Search for the cell housing the specified text and yield its (X, Y) center coordinate. 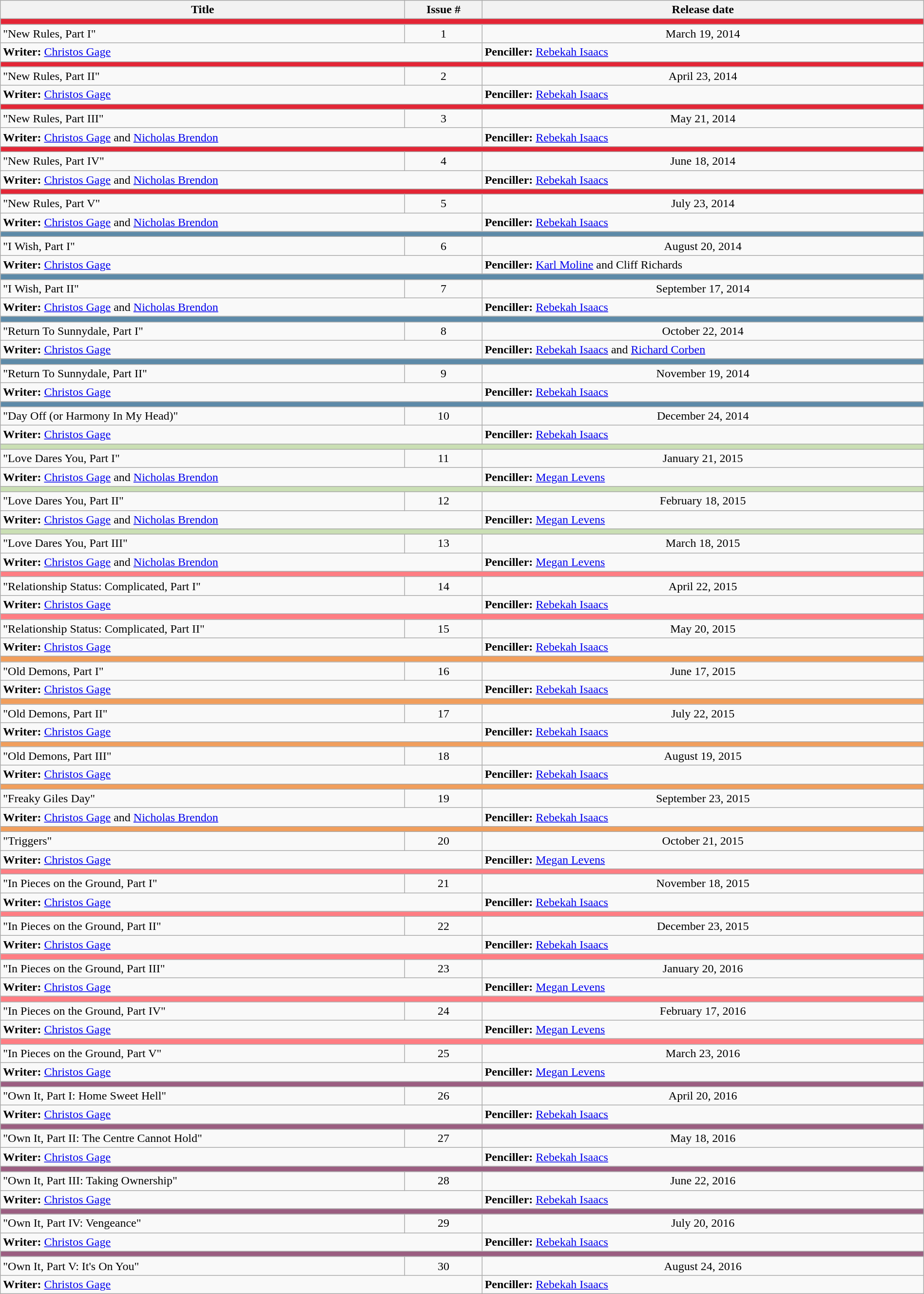
April 20, 2016 (703, 1096)
2 (443, 76)
February 18, 2015 (703, 501)
"New Rules, Part II" (203, 76)
7 (443, 289)
March 23, 2016 (703, 1053)
"Own It, Part III: Taking Ownership" (203, 1181)
"In Pieces on the Ground, Part II" (203, 926)
"New Rules, Part I" (203, 34)
17 (443, 714)
"New Rules, Part V" (203, 204)
1 (443, 34)
October 22, 2014 (703, 331)
16 (443, 671)
"New Rules, Part IV" (203, 161)
May 21, 2014 (703, 118)
December 24, 2014 (703, 416)
"In Pieces on the Ground, Part V" (203, 1053)
28 (443, 1181)
12 (443, 501)
"Triggers" (203, 841)
"Relationship Status: Complicated, Part I" (203, 586)
24 (443, 1011)
July 23, 2014 (703, 204)
April 23, 2014 (703, 76)
Penciller: Karl Moline and Cliff Richards (703, 265)
"Return To Sunnydale, Part II" (203, 373)
"Own It, Part I: Home Sweet Hell" (203, 1096)
"New Rules, Part III" (203, 118)
August 24, 2016 (703, 1266)
June 22, 2016 (703, 1181)
July 20, 2016 (703, 1223)
May 20, 2015 (703, 628)
6 (443, 246)
21 (443, 884)
23 (443, 968)
"In Pieces on the Ground, Part IV" (203, 1011)
"I Wish, Part II" (203, 289)
"In Pieces on the Ground, Part III" (203, 968)
3 (443, 118)
"Old Demons, Part II" (203, 714)
April 22, 2015 (703, 586)
Release date (703, 10)
September 23, 2015 (703, 798)
25 (443, 1053)
15 (443, 628)
"Day Off (or Harmony In My Head)" (203, 416)
26 (443, 1096)
May 18, 2016 (703, 1139)
November 19, 2014 (703, 373)
June 18, 2014 (703, 161)
"Old Demons, Part I" (203, 671)
August 20, 2014 (703, 246)
"Old Demons, Part III" (203, 756)
September 17, 2014 (703, 289)
"Relationship Status: Complicated, Part II" (203, 628)
March 19, 2014 (703, 34)
"I Wish, Part I" (203, 246)
Issue # (443, 10)
"Own It, Part IV: Vengeance" (203, 1223)
"Love Dares You, Part II" (203, 501)
22 (443, 926)
9 (443, 373)
29 (443, 1223)
27 (443, 1139)
October 21, 2015 (703, 841)
December 23, 2015 (703, 926)
August 19, 2015 (703, 756)
January 20, 2016 (703, 968)
Title (203, 10)
11 (443, 459)
November 18, 2015 (703, 884)
14 (443, 586)
"Love Dares You, Part I" (203, 459)
July 22, 2015 (703, 714)
June 17, 2015 (703, 671)
30 (443, 1266)
19 (443, 798)
"Own It, Part II: The Centre Cannot Hold" (203, 1139)
18 (443, 756)
13 (443, 543)
20 (443, 841)
"In Pieces on the Ground, Part I" (203, 884)
5 (443, 204)
"Freaky Giles Day" (203, 798)
"Return To Sunnydale, Part I" (203, 331)
8 (443, 331)
10 (443, 416)
"Love Dares You, Part III" (203, 543)
February 17, 2016 (703, 1011)
January 21, 2015 (703, 459)
Penciller: Rebekah Isaacs and Richard Corben (703, 349)
March 18, 2015 (703, 543)
4 (443, 161)
"Own It, Part V: It's On You" (203, 1266)
